Return the (x, y) coordinate for the center point of the cell that contains the specified text.  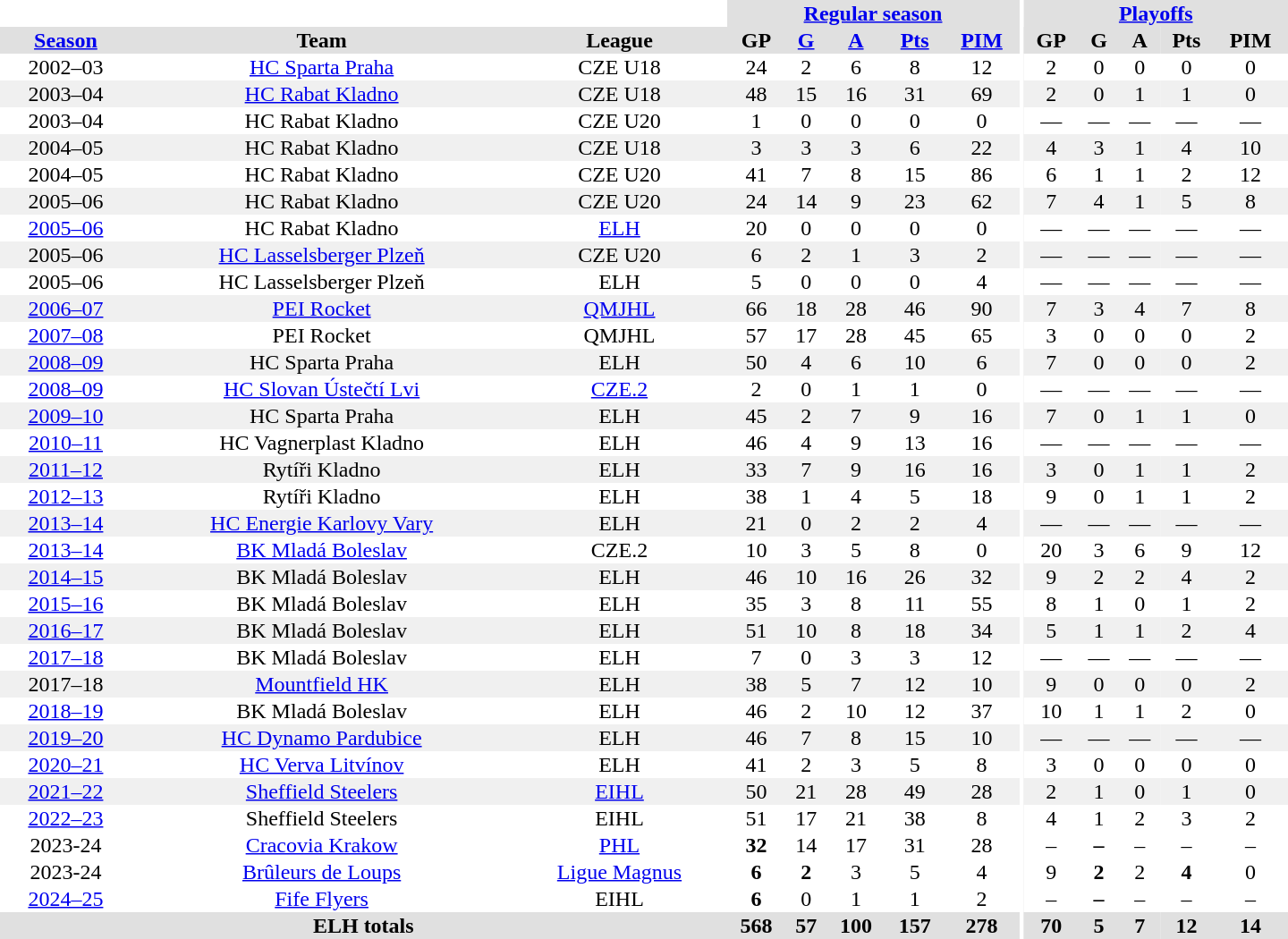
11 (915, 604)
Mountfield HK (322, 684)
568 (757, 926)
Cracovia Krakow (322, 845)
37 (982, 711)
62 (982, 201)
Fife Flyers (322, 899)
League (619, 40)
2018–19 (66, 711)
2011–12 (66, 469)
HC Verva Litvínov (322, 765)
2020–21 (66, 765)
69 (982, 94)
2016–17 (66, 630)
2007–08 (66, 335)
157 (915, 926)
Brûleurs de Loups (322, 872)
55 (982, 604)
2006–07 (66, 309)
65 (982, 335)
2021–22 (66, 791)
2010–11 (66, 443)
2019–20 (66, 738)
90 (982, 309)
2024–25 (66, 899)
48 (757, 94)
2015–16 (66, 604)
HC Energie Karlovy Vary (322, 523)
100 (856, 926)
PHL (619, 845)
33 (757, 469)
Season (66, 40)
49 (915, 791)
26 (915, 577)
HC Dynamo Pardubice (322, 738)
22 (982, 148)
HC Vagnerplast Kladno (322, 443)
70 (1050, 926)
ELH totals (363, 926)
2014–15 (66, 577)
2012–13 (66, 496)
2002–03 (66, 67)
2009–10 (66, 416)
86 (982, 174)
Team (322, 40)
66 (757, 309)
Playoffs (1156, 13)
23 (915, 201)
34 (982, 630)
278 (982, 926)
Ligue Magnus (619, 872)
35 (757, 604)
HC Slovan Ústečtí Lvi (322, 389)
Regular season (873, 13)
13 (915, 443)
2022–23 (66, 818)
